Provide the (X, Y) coordinate of the cell's center where the given text is located.  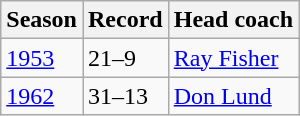
1953 (42, 58)
Record (125, 20)
31–13 (125, 96)
Ray Fisher (233, 58)
21–9 (125, 58)
Season (42, 20)
1962 (42, 96)
Head coach (233, 20)
Don Lund (233, 96)
